For the text-containing cell, return its midpoint in (x, y) coordinate format. 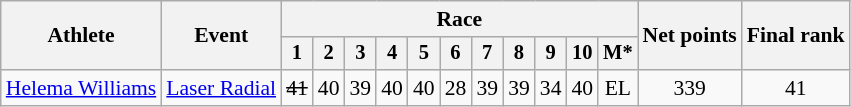
Race (459, 19)
8 (519, 54)
3 (361, 54)
7 (487, 54)
Helema Williams (82, 88)
Event (221, 36)
M* (618, 54)
34 (551, 88)
4 (392, 54)
28 (456, 88)
Final rank (796, 36)
2 (329, 54)
10 (582, 54)
5 (424, 54)
EL (618, 88)
Athlete (82, 36)
1 (297, 54)
Laser Radial (221, 88)
339 (690, 88)
9 (551, 54)
Net points (690, 36)
6 (456, 54)
